Return [x, y] of the center of cell containing provided text 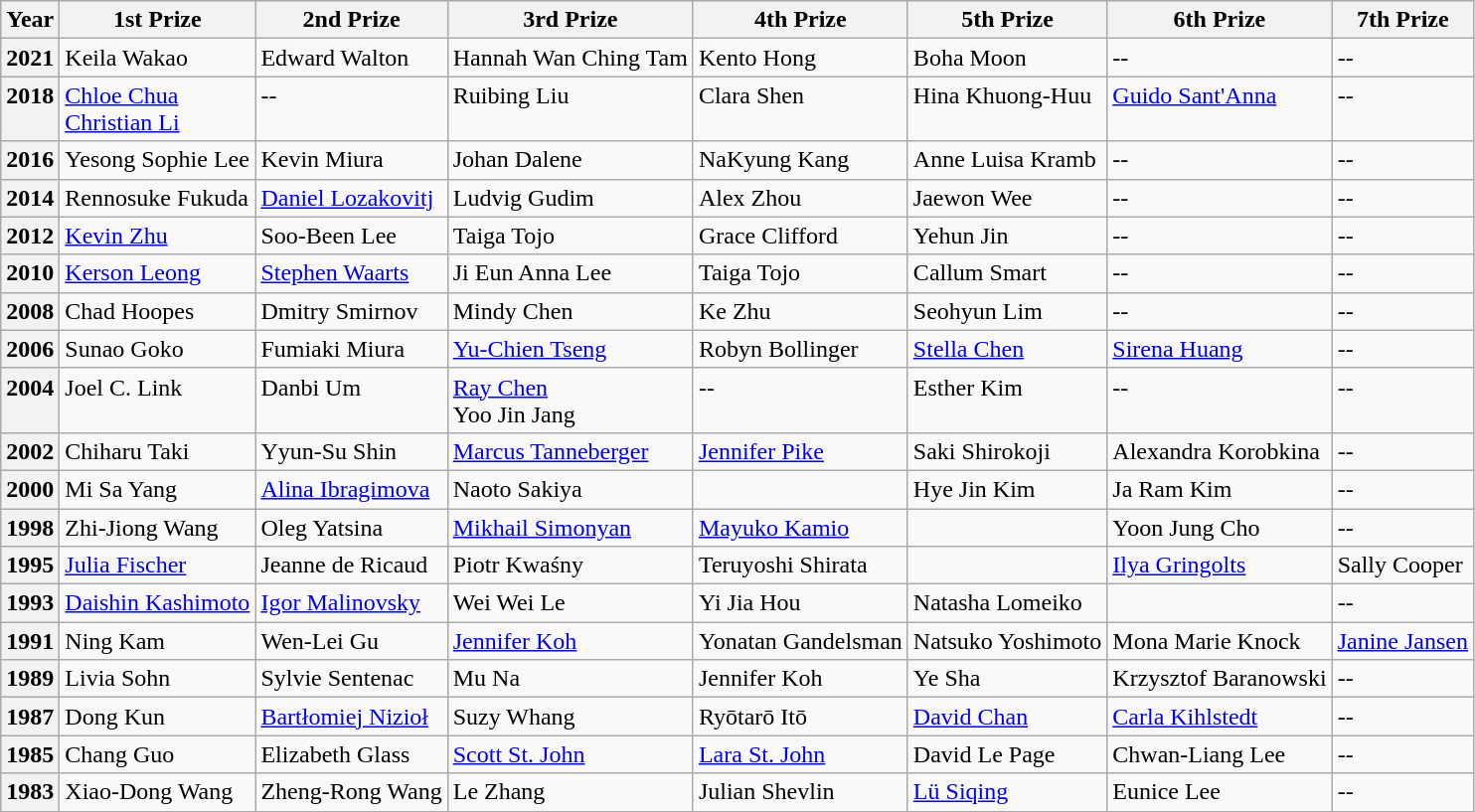
Mikhail Simonyan [571, 528]
Ji Eun Anna Lee [571, 273]
Krzysztof Baranowski [1220, 679]
Stephen Waarts [352, 273]
Kevin Miura [352, 160]
Julian Shevlin [800, 792]
1985 [30, 754]
Alexandra Korobkina [1220, 451]
Elizabeth Glass [352, 754]
4th Prize [800, 20]
Chloe Chua Christian Li [157, 109]
2000 [30, 489]
Ludvig Gudim [571, 198]
Janine Jansen [1402, 641]
Xiao-Dong Wang [157, 792]
Bartłomiej Nizioł [352, 717]
Livia Sohn [157, 679]
Rennosuke Fukuda [157, 198]
2002 [30, 451]
Yehun Jin [1007, 236]
Yonatan Gandelsman [800, 641]
Ye Sha [1007, 679]
Mona Marie Knock [1220, 641]
Carla Kihlstedt [1220, 717]
Kevin Zhu [157, 236]
Mayuko Kamio [800, 528]
Naoto Sakiya [571, 489]
Saki Shirokoji [1007, 451]
1987 [30, 717]
Joel C. Link [157, 400]
2021 [30, 58]
Natsuko Yoshimoto [1007, 641]
1998 [30, 528]
Yyun-Su Shin [352, 451]
Alina Ibragimova [352, 489]
Ruibing Liu [571, 109]
Sunao Goko [157, 349]
Kerson Leong [157, 273]
2014 [30, 198]
1st Prize [157, 20]
Scott St. John [571, 754]
Ryōtarō Itō [800, 717]
Suzy Whang [571, 717]
Oleg Yatsina [352, 528]
Year [30, 20]
2008 [30, 311]
Danbi Um [352, 400]
Clara Shen [800, 109]
Yi Jia Hou [800, 603]
Stella Chen [1007, 349]
3rd Prize [571, 20]
Sirena Huang [1220, 349]
Ray Chen Yoo Jin Jang [571, 400]
2nd Prize [352, 20]
1983 [30, 792]
Natasha Lomeiko [1007, 603]
David Chan [1007, 717]
2010 [30, 273]
Yoon Jung Cho [1220, 528]
Callum Smart [1007, 273]
Mi Sa Yang [157, 489]
2016 [30, 160]
Wen-Lei Gu [352, 641]
Ilya Gringolts [1220, 566]
Ke Zhu [800, 311]
Zheng-Rong Wang [352, 792]
2012 [30, 236]
7th Prize [1402, 20]
Jennifer Pike [800, 451]
Fumiaki Miura [352, 349]
Teruyoshi Shirata [800, 566]
Le Zhang [571, 792]
Soo-Been Lee [352, 236]
Johan Dalene [571, 160]
Sally Cooper [1402, 566]
Zhi-Jiong Wang [157, 528]
Sylvie Sentenac [352, 679]
Wei Wei Le [571, 603]
Lara St. John [800, 754]
Mu Na [571, 679]
Hannah Wan Ching Tam [571, 58]
Marcus Tanneberger [571, 451]
Julia Fischer [157, 566]
1991 [30, 641]
Keila Wakao [157, 58]
1995 [30, 566]
Dong Kun [157, 717]
1993 [30, 603]
2006 [30, 349]
NaKyung Kang [800, 160]
Chad Hoopes [157, 311]
2018 [30, 109]
Jaewon Wee [1007, 198]
Guido Sant'Anna [1220, 109]
Anne Luisa Kramb [1007, 160]
Yu-Chien Tseng [571, 349]
Hina Khuong-Huu [1007, 109]
Daishin Kashimoto [157, 603]
Edward Walton [352, 58]
Hye Jin Kim [1007, 489]
Igor Malinovsky [352, 603]
Kento Hong [800, 58]
Alex Zhou [800, 198]
Grace Clifford [800, 236]
Chang Guo [157, 754]
6th Prize [1220, 20]
David Le Page [1007, 754]
Lü Siqing [1007, 792]
Ja Ram Kim [1220, 489]
Boha Moon [1007, 58]
5th Prize [1007, 20]
2004 [30, 400]
Daniel Lozakovitj [352, 198]
Chwan-Liang Lee [1220, 754]
Robyn Bollinger [800, 349]
Dmitry Smirnov [352, 311]
Eunice Lee [1220, 792]
Piotr Kwaśny [571, 566]
1989 [30, 679]
Jeanne de Ricaud [352, 566]
Esther Kim [1007, 400]
Mindy Chen [571, 311]
Ning Kam [157, 641]
Yesong Sophie Lee [157, 160]
Chiharu Taki [157, 451]
Seohyun Lim [1007, 311]
